Determine the [x, y] coordinate at the center of the cell enclosing the given text.  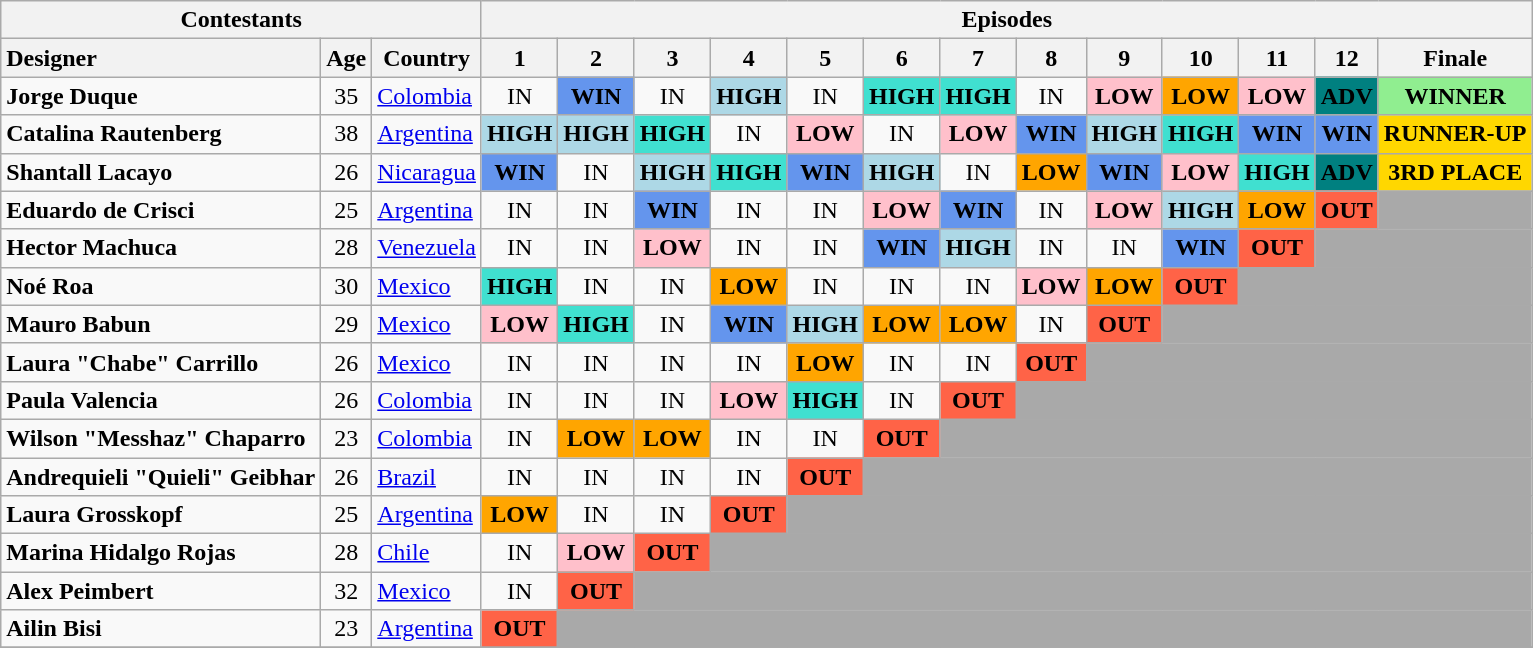
Venezuela [427, 248]
7 [978, 58]
11 [1277, 58]
Chile [427, 553]
Episodes [1006, 20]
2 [596, 58]
Catalina Rautenberg [161, 134]
Brazil [427, 477]
Paula Valencia [161, 400]
Alex Peimbert [161, 591]
Eduardo de Crisci [161, 210]
Mauro Babun [161, 324]
Hector Machuca [161, 248]
Noé Roa [161, 286]
Marina Hidalgo Rojas [161, 553]
12 [1346, 58]
9 [1124, 58]
Laura "Chabe" Carrillo [161, 362]
3 [672, 58]
4 [749, 58]
30 [346, 286]
8 [1051, 58]
Laura Grosskopf [161, 515]
RUNNER-UP [1455, 134]
35 [346, 96]
Contestants [242, 20]
1 [519, 58]
38 [346, 134]
3RD PLACE [1455, 172]
29 [346, 324]
32 [346, 591]
6 [901, 58]
Finale [1455, 58]
Ailin Bisi [161, 629]
5 [825, 58]
Designer [161, 58]
Age [346, 58]
Shantall Lacayo [161, 172]
Jorge Duque [161, 96]
Nicaragua [427, 172]
WINNER [1455, 96]
Wilson "Messhaz" Chaparro [161, 438]
Andrequieli "Quieli" Geibhar [161, 477]
10 [1200, 58]
Country [427, 58]
